Extract the (X, Y) coordinate from the center of the cell holding the provided text.  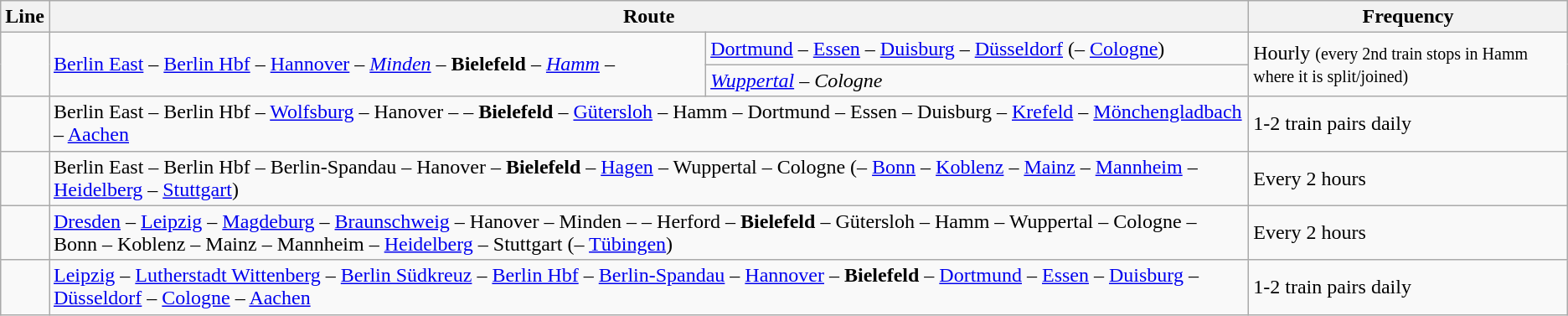
Line (25, 17)
Berlin East – Berlin Hbf – Hannover – Minden – Bielefeld – Hamm – (377, 65)
Route (648, 17)
Berlin East – Berlin Hbf – Wolfsburg – Hanover – – Bielefeld – Gütersloh – Hamm – Dortmund – Essen – Duisburg – Krefeld – Mönchengladbach – Aachen (648, 124)
Frequency (1409, 17)
Dortmund – Essen – Duisburg – Düsseldorf (– Cologne) (977, 49)
Wuppertal – Cologne (977, 80)
Hourly (every 2nd train stops in Hamm where it is split/joined) (1409, 65)
